Return the (X, Y) coordinate for the center point of the cell that contains the specified text.  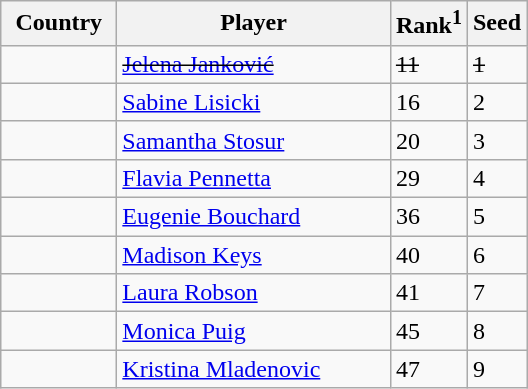
41 (428, 293)
Kristina Mladenovic (254, 369)
36 (428, 217)
Laura Robson (254, 293)
47 (428, 369)
6 (496, 255)
2 (496, 102)
9 (496, 369)
3 (496, 140)
4 (496, 178)
Rank1 (428, 24)
Eugenie Bouchard (254, 217)
Jelena Janković (254, 64)
7 (496, 293)
40 (428, 255)
11 (428, 64)
Flavia Pennetta (254, 178)
Seed (496, 24)
Country (59, 24)
29 (428, 178)
8 (496, 331)
5 (496, 217)
Samantha Stosur (254, 140)
Player (254, 24)
1 (496, 64)
20 (428, 140)
45 (428, 331)
Sabine Lisicki (254, 102)
Monica Puig (254, 331)
16 (428, 102)
Madison Keys (254, 255)
